Search for the cell housing the specified text and yield its [X, Y] center coordinate. 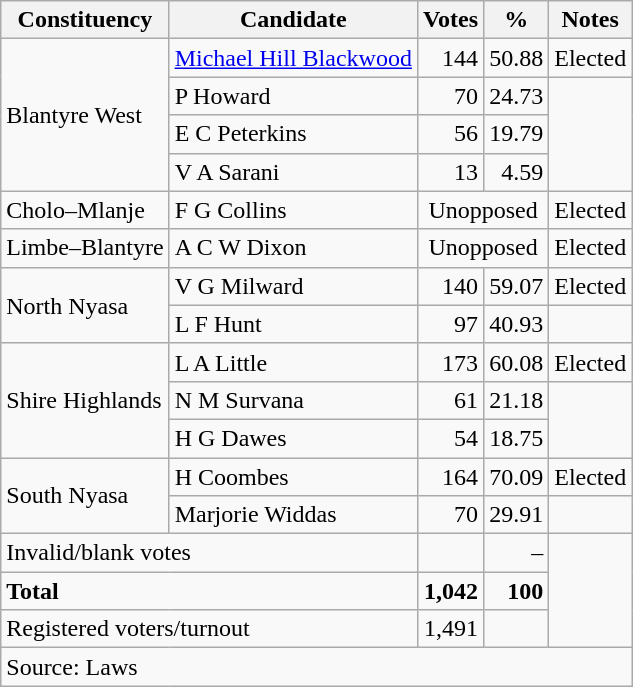
– [516, 553]
29.91 [516, 515]
13 [450, 172]
18.75 [516, 438]
South Nyasa [85, 496]
97 [450, 324]
60.08 [516, 362]
Candidate [293, 20]
Notes [590, 20]
H Coombes [293, 477]
Limbe–Blantyre [85, 248]
140 [450, 286]
A C W Dixon [293, 248]
North Nyasa [85, 305]
Votes [450, 20]
V G Milward [293, 286]
50.88 [516, 58]
Source: Laws [316, 667]
4.59 [516, 172]
L F Hunt [293, 324]
59.07 [516, 286]
Cholo–Mlanje [85, 210]
100 [516, 591]
21.18 [516, 400]
144 [450, 58]
Shire Highlands [85, 400]
164 [450, 477]
70.09 [516, 477]
173 [450, 362]
H G Dawes [293, 438]
Marjorie Widdas [293, 515]
1,042 [450, 591]
Blantyre West [85, 115]
P Howard [293, 96]
Registered voters/turnout [210, 629]
Invalid/blank votes [210, 553]
40.93 [516, 324]
61 [450, 400]
54 [450, 438]
N M Survana [293, 400]
E C Peterkins [293, 134]
56 [450, 134]
L A Little [293, 362]
% [516, 20]
24.73 [516, 96]
V A Sarani [293, 172]
Constituency [85, 20]
Total [210, 591]
1,491 [450, 629]
Michael Hill Blackwood [293, 58]
19.79 [516, 134]
F G Collins [293, 210]
